Determine the (X, Y) coordinate at the center of the cell enclosing the given text.  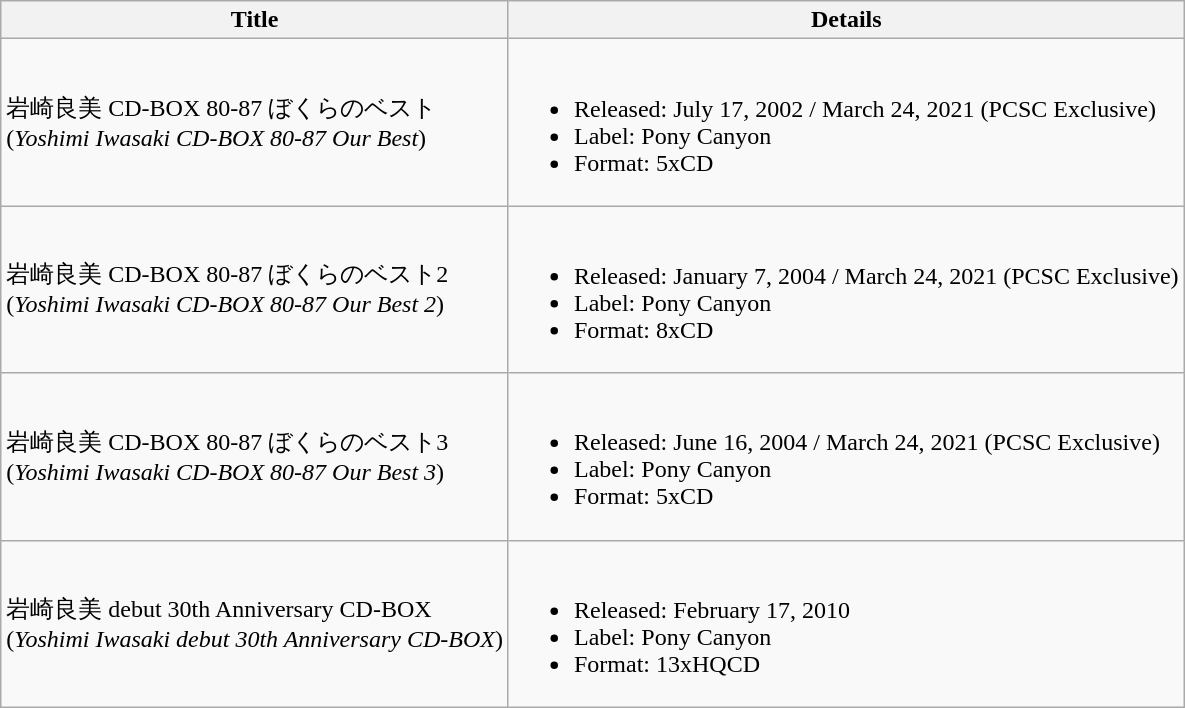
岩崎良美 CD-BOX 80-87 ぼくらのベスト3(Yoshimi Iwasaki CD-BOX 80-87 Our Best 3) (255, 456)
Released: June 16, 2004 / March 24, 2021 (PCSC Exclusive)Label: Pony CanyonFormat: 5xCD (846, 456)
Released: July 17, 2002 / March 24, 2021 (PCSC Exclusive)Label: Pony CanyonFormat: 5xCD (846, 122)
岩崎良美 debut 30th Anniversary CD-BOX(Yoshimi Iwasaki debut 30th Anniversary CD-BOX) (255, 624)
Title (255, 20)
岩崎良美 CD-BOX 80-87 ぼくらのベスト(Yoshimi Iwasaki CD-BOX 80-87 Our Best) (255, 122)
Released: February 17, 2010Label: Pony CanyonFormat: 13xHQCD (846, 624)
Details (846, 20)
岩崎良美 CD-BOX 80-87 ぼくらのベスト2(Yoshimi Iwasaki CD-BOX 80-87 Our Best 2) (255, 290)
Released: January 7, 2004 / March 24, 2021 (PCSC Exclusive)Label: Pony CanyonFormat: 8xCD (846, 290)
